Search for the cell housing the specified text and yield its (x, y) center coordinate. 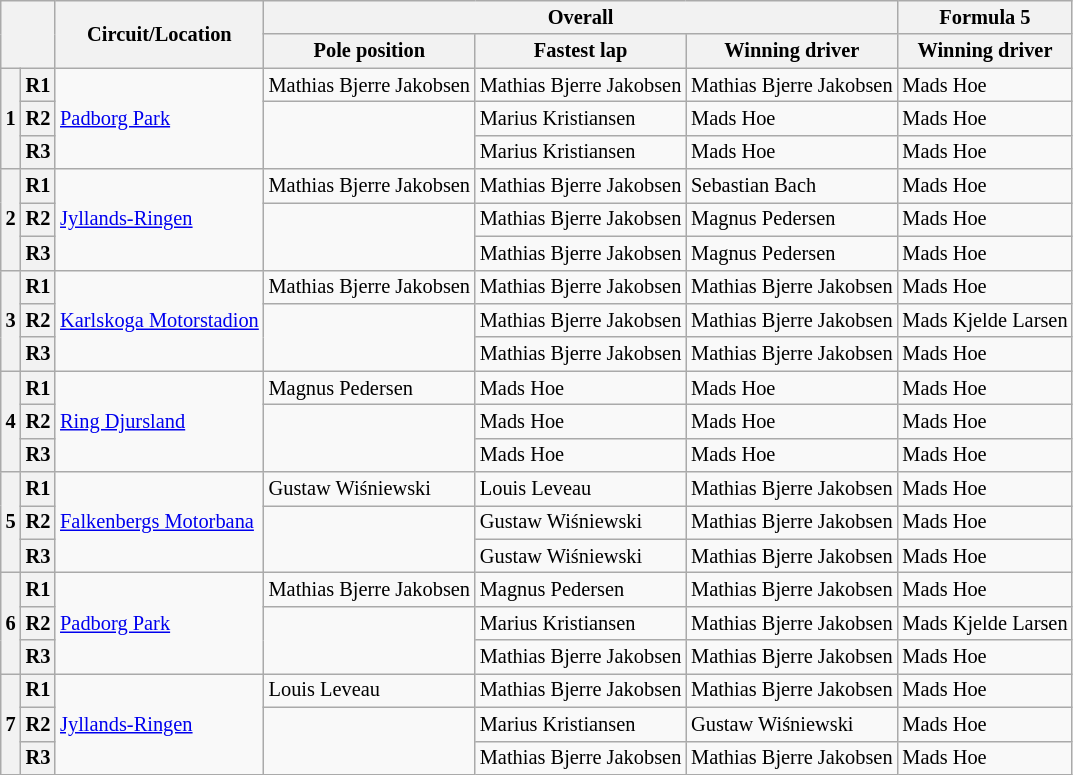
5 (11, 522)
Sebastian Bach (792, 186)
2 (11, 220)
Overall (581, 17)
Formula 5 (984, 17)
1 (11, 118)
Circuit/Location (159, 34)
Pole position (370, 51)
7 (11, 724)
6 (11, 622)
3 (11, 320)
Falkenbergs Motorbana (159, 522)
4 (11, 422)
Fastest lap (580, 51)
Ring Djursland (159, 422)
Karlskoga Motorstadion (159, 320)
